From the cell containing the given text, extract its center point as (X, Y) coordinate. 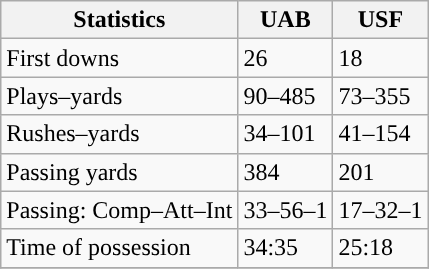
Passing: Comp–Att–Int (120, 210)
Statistics (120, 20)
25:18 (380, 248)
17–32–1 (380, 210)
201 (380, 172)
26 (286, 58)
USF (380, 20)
UAB (286, 20)
34–101 (286, 134)
Time of possession (120, 248)
73–355 (380, 96)
384 (286, 172)
18 (380, 58)
34:35 (286, 248)
90–485 (286, 96)
Passing yards (120, 172)
First downs (120, 58)
Rushes–yards (120, 134)
33–56–1 (286, 210)
41–154 (380, 134)
Plays–yards (120, 96)
